Provide the (X, Y) coordinate of the cell's center where the given text is located.  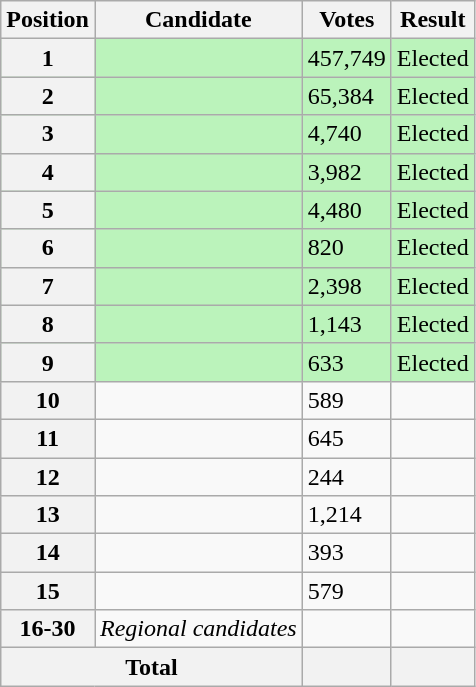
13 (48, 515)
1 (48, 58)
7 (48, 286)
1,143 (346, 324)
3 (48, 134)
16-30 (48, 629)
4,480 (346, 210)
4,740 (346, 134)
1,214 (346, 515)
14 (48, 553)
457,749 (346, 58)
2 (48, 96)
Result (432, 20)
Votes (346, 20)
5 (48, 210)
633 (346, 362)
9 (48, 362)
820 (346, 248)
Regional candidates (198, 629)
15 (48, 591)
Position (48, 20)
645 (346, 438)
11 (48, 438)
579 (346, 591)
589 (346, 400)
393 (346, 553)
8 (48, 324)
12 (48, 477)
3,982 (346, 172)
Total (152, 667)
10 (48, 400)
2,398 (346, 286)
Candidate (198, 20)
4 (48, 172)
244 (346, 477)
65,384 (346, 96)
6 (48, 248)
